Locate the cell with the specified text and output its [x, y] center coordinate. 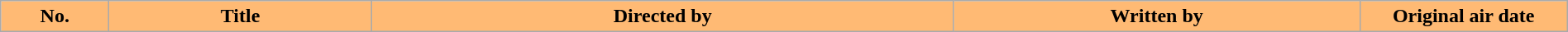
Original air date [1464, 16]
Written by [1156, 16]
No. [55, 16]
Title [240, 16]
Directed by [662, 16]
